For the text-containing cell, return its midpoint in [X, Y] coordinate format. 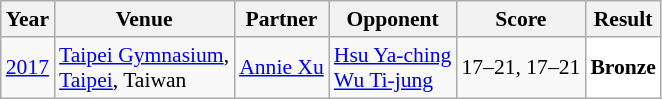
Taipei Gymnasium,Taipei, Taiwan [144, 68]
Venue [144, 19]
Bronze [623, 68]
Score [520, 19]
Year [28, 19]
Opponent [393, 19]
17–21, 17–21 [520, 68]
Annie Xu [282, 68]
Result [623, 19]
2017 [28, 68]
Hsu Ya-ching Wu Ti-jung [393, 68]
Partner [282, 19]
